Capture the cell that displays the provided text and extract its (x, y) central coordinate. 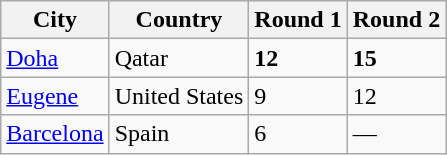
Round 1 (298, 20)
9 (298, 96)
— (396, 134)
Doha (55, 58)
Country (179, 20)
Round 2 (396, 20)
Eugene (55, 96)
City (55, 20)
Qatar (179, 58)
Barcelona (55, 134)
Spain (179, 134)
United States (179, 96)
15 (396, 58)
6 (298, 134)
